Provide the (X, Y) coordinate of the cell's center where the given text is located.  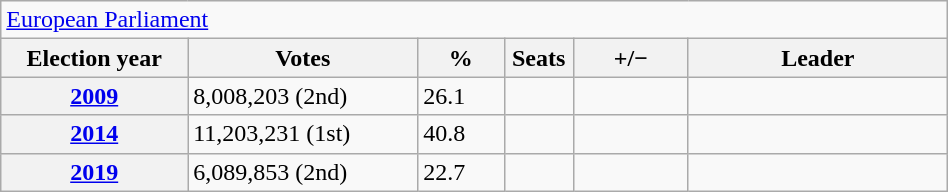
2014 (94, 134)
11,203,231 (1st) (303, 134)
European Parliament (474, 20)
2009 (94, 96)
Election year (94, 58)
Seats (538, 58)
8,008,203 (2nd) (303, 96)
6,089,853 (2nd) (303, 172)
2019 (94, 172)
Votes (303, 58)
40.8 (461, 134)
Leader (818, 58)
+/− (630, 58)
26.1 (461, 96)
% (461, 58)
22.7 (461, 172)
